Detect which cell encompasses the target text, then output its [x, y] center coordinate. 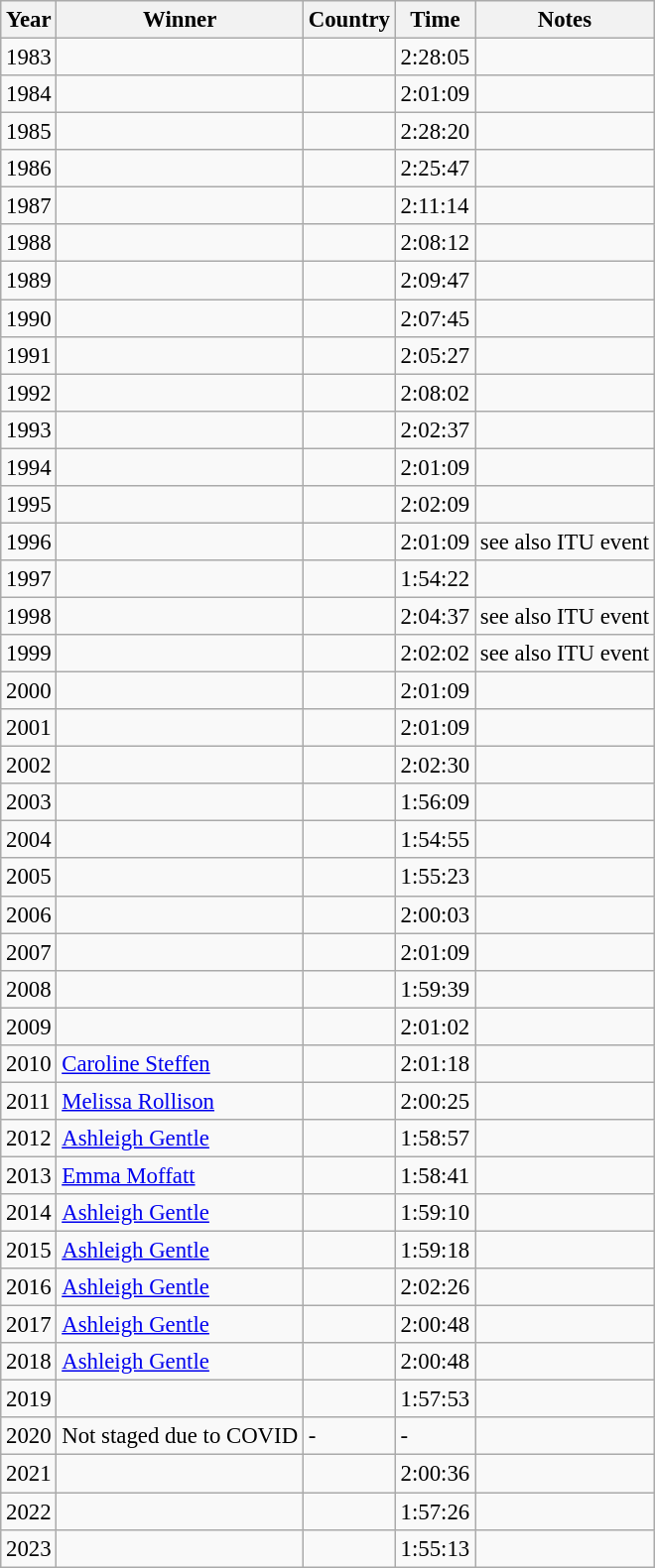
1:55:13 [435, 1548]
2014 [29, 1213]
2012 [29, 1139]
1994 [29, 467]
2000 [29, 691]
2:02:30 [435, 766]
2004 [29, 840]
1:59:10 [435, 1213]
Not staged due to COVID [181, 1437]
1:59:18 [435, 1251]
1988 [29, 243]
2:02:26 [435, 1287]
2017 [29, 1325]
1992 [29, 393]
1:59:39 [435, 989]
2:00:03 [435, 914]
Time [435, 20]
2:02:37 [435, 429]
1:56:09 [435, 802]
2:04:37 [435, 616]
Melissa Rollison [181, 1101]
2:28:05 [435, 58]
2023 [29, 1548]
1998 [29, 616]
2005 [29, 878]
Notes [566, 20]
1991 [29, 355]
1999 [29, 654]
2021 [29, 1474]
2:08:12 [435, 243]
2:01:02 [435, 1026]
1987 [29, 206]
2022 [29, 1511]
1995 [29, 505]
1:57:53 [435, 1399]
2:09:47 [435, 281]
2:01:18 [435, 1064]
2019 [29, 1399]
1984 [29, 94]
1989 [29, 281]
1:58:41 [435, 1175]
2015 [29, 1251]
2010 [29, 1064]
2016 [29, 1287]
2020 [29, 1437]
2006 [29, 914]
2009 [29, 1026]
Country [349, 20]
2011 [29, 1101]
2001 [29, 728]
2008 [29, 989]
2:11:14 [435, 206]
2007 [29, 952]
2:02:02 [435, 654]
Caroline Steffen [181, 1064]
1985 [29, 132]
2:02:09 [435, 505]
1:57:26 [435, 1511]
1997 [29, 579]
1:54:22 [435, 579]
1:58:57 [435, 1139]
1:55:23 [435, 878]
2013 [29, 1175]
2002 [29, 766]
1:54:55 [435, 840]
2:07:45 [435, 318]
2:08:02 [435, 393]
Emma Moffatt [181, 1175]
2003 [29, 802]
2:00:25 [435, 1101]
2:00:36 [435, 1474]
1996 [29, 542]
1990 [29, 318]
1983 [29, 58]
1986 [29, 169]
1993 [29, 429]
2:25:47 [435, 169]
Year [29, 20]
Winner [181, 20]
2:28:20 [435, 132]
2018 [29, 1362]
2:05:27 [435, 355]
